Search for the cell housing the specified text and yield its (X, Y) center coordinate. 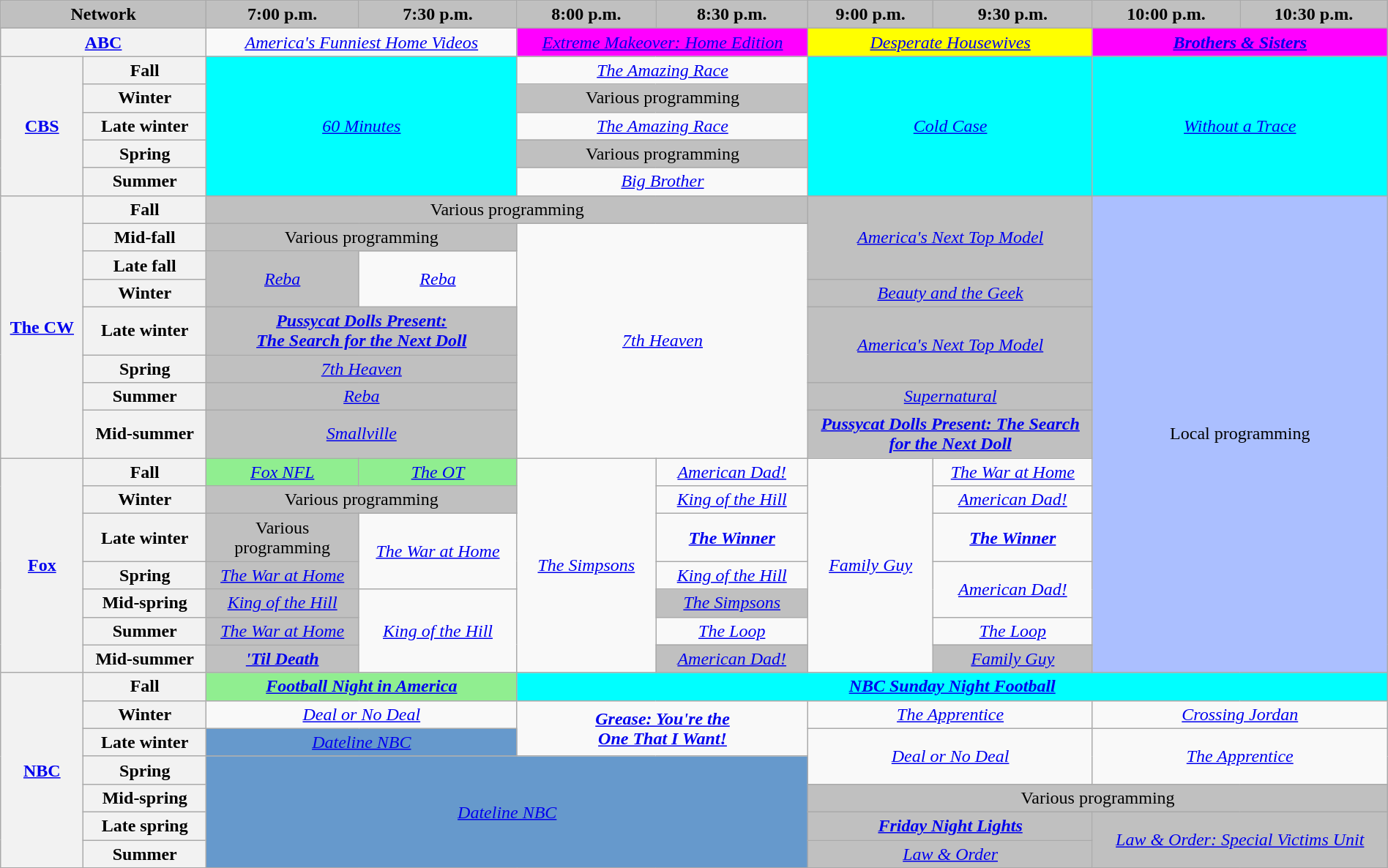
NBC Sunday Night Football (952, 686)
Fox (42, 565)
The CW (42, 326)
ABC (104, 42)
Local programming (1240, 434)
8:00 p.m. (586, 15)
NBC (42, 770)
Network (104, 15)
8:30 p.m. (732, 15)
Fox NFL (283, 472)
9:00 p.m. (870, 15)
Law & Order (950, 854)
Extreme Makeover: Home Edition (663, 42)
'Til Death (283, 659)
7:30 p.m. (438, 15)
Desperate Housewives (950, 42)
Late spring (145, 826)
Beauty and the Geek (950, 293)
7:00 p.m. (283, 15)
10:30 p.m. (1314, 15)
Football Night in America (362, 686)
Pussycat Dolls Present: The Search for the Next Doll (950, 435)
10:00 p.m. (1165, 15)
Smallville (362, 435)
CBS (42, 126)
America's Funniest Home Videos (362, 42)
Supernatural (950, 397)
9:30 p.m. (1012, 15)
Mid-fall (145, 237)
Brothers & Sisters (1240, 42)
The OT (438, 472)
Crossing Jordan (1240, 714)
60 Minutes (362, 126)
Grease: You're theOne That I Want! (663, 728)
Without a Trace (1240, 126)
Friday Night Lights (950, 826)
Pussycat Dolls Present:The Search for the Next Doll (362, 331)
Law & Order: Special Victims Unit (1240, 839)
Big Brother (663, 182)
Cold Case (950, 126)
Late fall (145, 265)
